Return the (X, Y) coordinate for the center point of the cell that contains the specified text.  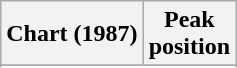
Peakposition (189, 34)
Chart (1987) (72, 34)
